For the text-containing cell, return its midpoint in (x, y) coordinate format. 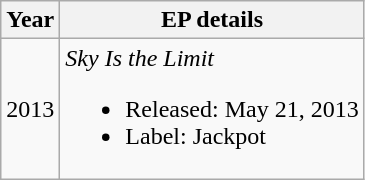
Sky Is the LimitReleased: May 21, 2013Label: Jackpot (212, 109)
Year (30, 20)
EP details (212, 20)
2013 (30, 109)
